Detect which cell encompasses the target text, then output its [X, Y] center coordinate. 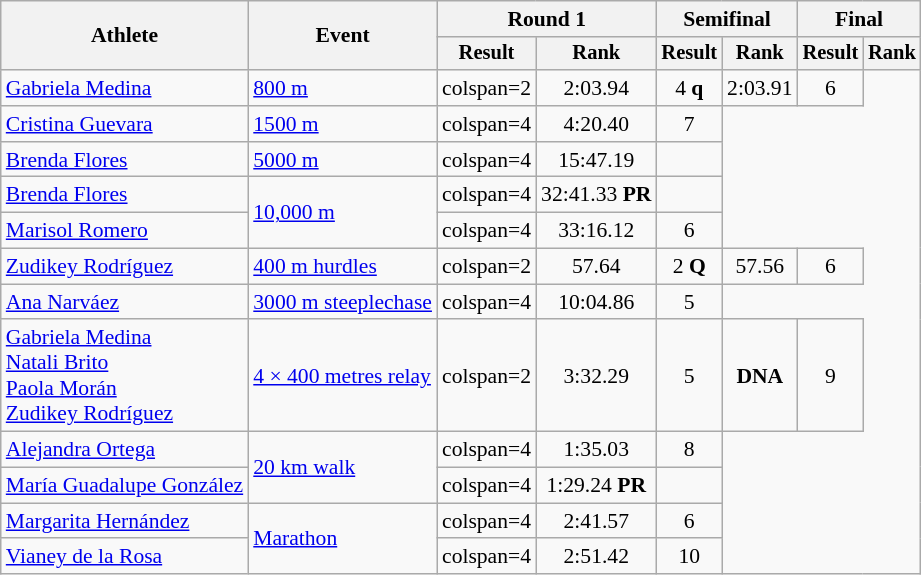
2:03.91 [760, 88]
2 Q [690, 267]
1:35.03 [596, 450]
10:04.86 [596, 302]
3000 m steeplechase [342, 302]
Event [342, 36]
33:16.12 [596, 231]
9 [831, 376]
800 m [342, 88]
57.64 [596, 267]
Final [860, 19]
3:32.29 [596, 376]
Margarita Hernández [124, 521]
1:29.24 PR [596, 486]
4 × 400 metres relay [342, 376]
32:41.33 PR [596, 195]
10 [690, 557]
Alejandra Ortega [124, 450]
Marisol Romero [124, 231]
10,000 m [342, 212]
Cristina Guevara [124, 124]
15:47.19 [596, 160]
Semifinal [728, 19]
Marathon [342, 538]
Ana Narváez [124, 302]
5000 m [342, 160]
4 q [690, 88]
Gabriela Medina [124, 88]
Athlete [124, 36]
Round 1 [547, 19]
2:51.42 [596, 557]
400 m hurdles [342, 267]
8 [690, 450]
DNA [760, 376]
2:03.94 [596, 88]
4:20.40 [596, 124]
Zudikey Rodríguez [124, 267]
57.56 [760, 267]
Vianey de la Rosa [124, 557]
María Guadalupe González [124, 486]
1500 m [342, 124]
Gabriela MedinaNatali BritoPaola MoránZudikey Rodríguez [124, 376]
2:41.57 [596, 521]
7 [690, 124]
20 km walk [342, 468]
